Find where the given text appears and provide that cell's center as (x, y) coordinate. 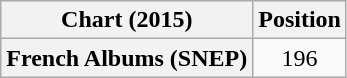
196 (300, 58)
Position (300, 20)
French Albums (SNEP) (127, 58)
Chart (2015) (127, 20)
